Extract the [x, y] coordinate from the center of the cell holding the provided text.  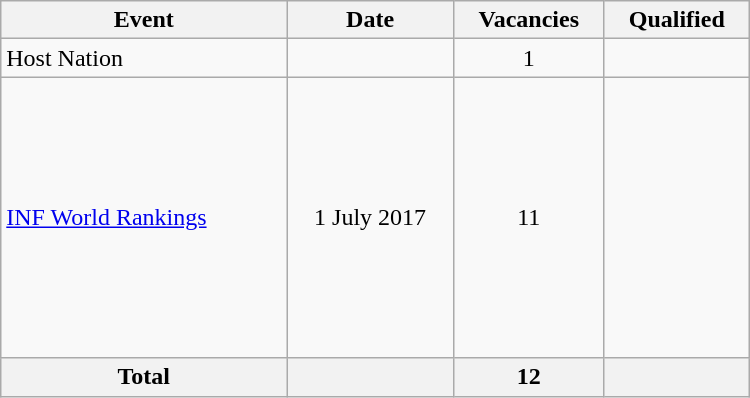
Vacancies [528, 20]
11 [528, 218]
Event [144, 20]
INF World Rankings [144, 218]
Date [370, 20]
12 [528, 377]
Qualified [676, 20]
1 July 2017 [370, 218]
1 [528, 58]
Total [144, 377]
Host Nation [144, 58]
